From the cell containing the given text, extract its center point as [x, y] coordinate. 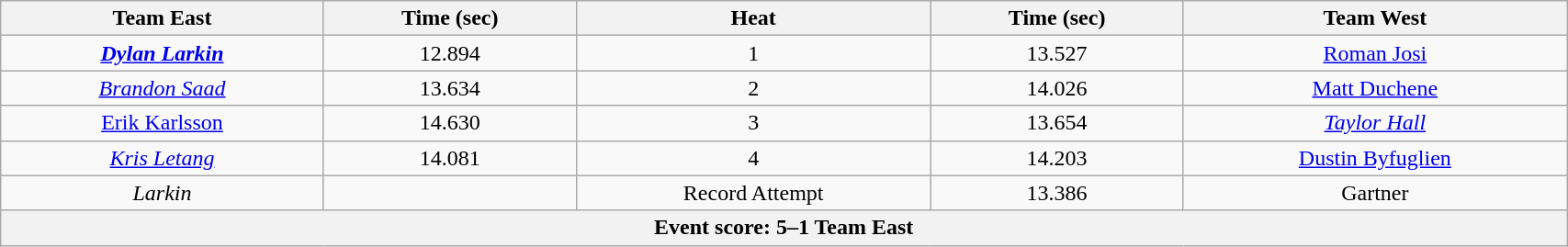
14.630 [450, 123]
Team East [162, 18]
Brandon Saad [162, 88]
Gartner [1375, 193]
Event score: 5–1 Team East [784, 228]
14.203 [1056, 158]
13.634 [450, 88]
1 [753, 53]
Larkin [162, 193]
Kris Letang [162, 158]
Dylan Larkin [162, 53]
Team West [1375, 18]
14.081 [450, 158]
Matt Duchene [1375, 88]
3 [753, 123]
Dustin Byfuglien [1375, 158]
Erik Karlsson [162, 123]
12.894 [450, 53]
Record Attempt [753, 193]
Roman Josi [1375, 53]
4 [753, 158]
13.386 [1056, 193]
Heat [753, 18]
Taylor Hall [1375, 123]
2 [753, 88]
14.026 [1056, 88]
13.654 [1056, 123]
13.527 [1056, 53]
